Scan for the cell matching the given text and deliver its [X, Y] coordinate at center. 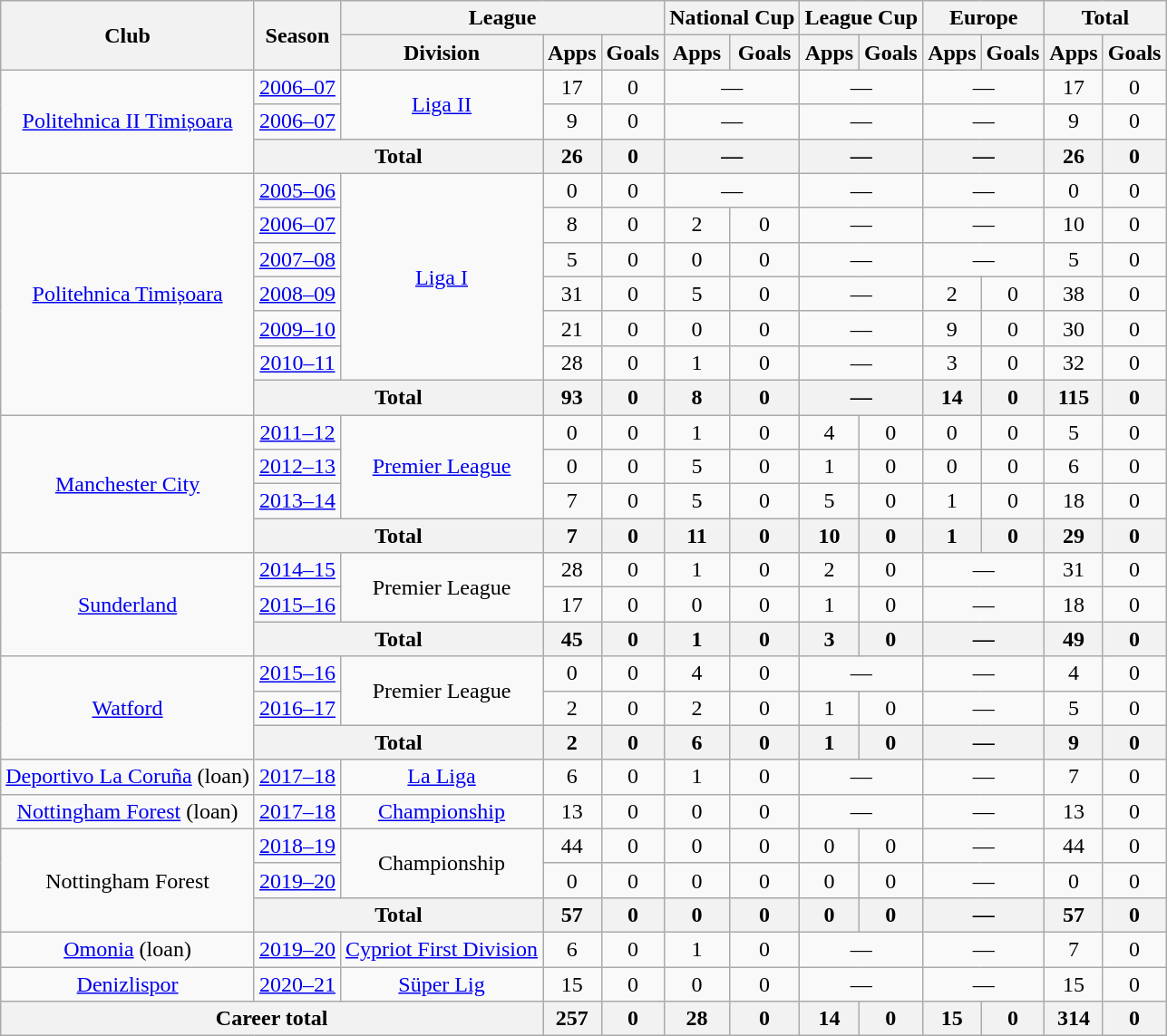
2008–09 [297, 294]
30 [1074, 328]
2007–08 [297, 259]
Politehnica Timișoara [128, 294]
Süper Lig [441, 983]
29 [1074, 536]
45 [572, 639]
Liga II [441, 104]
Liga I [441, 276]
Omonia (loan) [128, 949]
League [502, 18]
2020–21 [297, 983]
257 [572, 1019]
Nottingham Forest [128, 880]
49 [1074, 639]
National Cup [733, 18]
Deportivo La Coruña (loan) [128, 777]
2018–19 [297, 846]
Nottingham Forest (loan) [128, 811]
93 [572, 397]
Cypriot First Division [441, 949]
2010–11 [297, 363]
2012–13 [297, 467]
32 [1074, 363]
2009–10 [297, 328]
314 [1074, 1019]
Sunderland [128, 605]
2005–06 [297, 190]
2014–15 [297, 570]
11 [697, 536]
2011–12 [297, 432]
Denizlispor [128, 983]
Career total [272, 1019]
21 [572, 328]
2016–17 [297, 708]
Politehnica II Timișoara [128, 121]
League Cup [861, 18]
Europe [984, 18]
38 [1074, 294]
2013–14 [297, 501]
La Liga [441, 777]
Manchester City [128, 484]
Division [441, 53]
Club [128, 35]
115 [1074, 397]
Season [297, 35]
Watford [128, 708]
